Return (X, Y) of the center of cell containing provided text 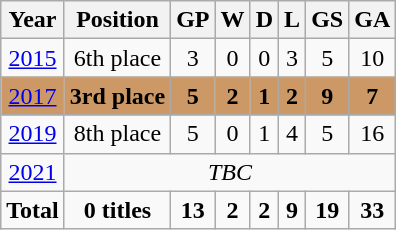
D (264, 20)
W (232, 20)
2015 (33, 58)
TBC (230, 172)
4 (292, 134)
Position (117, 20)
7 (372, 96)
8th place (117, 134)
0 titles (117, 210)
Year (33, 20)
3rd place (117, 96)
33 (372, 210)
16 (372, 134)
6th place (117, 58)
L (292, 20)
19 (328, 210)
GP (193, 20)
GS (328, 20)
2019 (33, 134)
10 (372, 58)
2021 (33, 172)
GA (372, 20)
13 (193, 210)
Total (33, 210)
2017 (33, 96)
